For the text-containing cell, return its midpoint in [x, y] coordinate format. 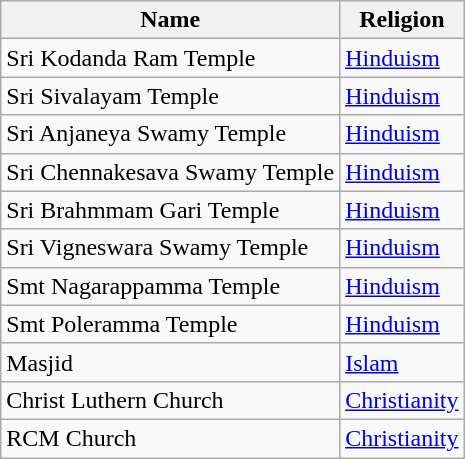
Christ Luthern Church [170, 400]
Religion [402, 20]
Sri Brahmmam Gari Temple [170, 210]
Masjid [170, 362]
Sri Chennakesava Swamy Temple [170, 172]
RCM Church [170, 438]
Islam [402, 362]
Sri Vigneswara Swamy Temple [170, 248]
Sri Anjaneya Swamy Temple [170, 134]
Sri Sivalayam Temple [170, 96]
Name [170, 20]
Sri Kodanda Ram Temple [170, 58]
Smt Poleramma Temple [170, 324]
Smt Nagarappamma Temple [170, 286]
